Determine the (x, y) coordinate at the center of the cell enclosing the given text.  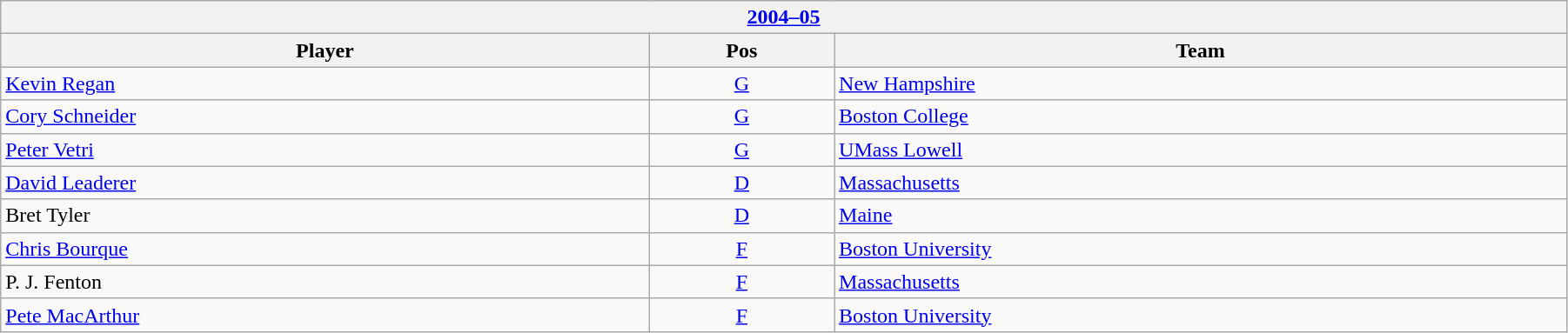
2004–05 (784, 17)
Kevin Regan (325, 83)
Pos (741, 50)
P. J. Fenton (325, 282)
New Hampshire (1201, 83)
Pete MacArthur (325, 315)
Maine (1201, 216)
Peter Vetri (325, 150)
Bret Tyler (325, 216)
Cory Schneider (325, 117)
Player (325, 50)
UMass Lowell (1201, 150)
Team (1201, 50)
Chris Bourque (325, 249)
David Leaderer (325, 183)
Boston College (1201, 117)
